Output the (X, Y) coordinate of the center of the cell containing the given text.  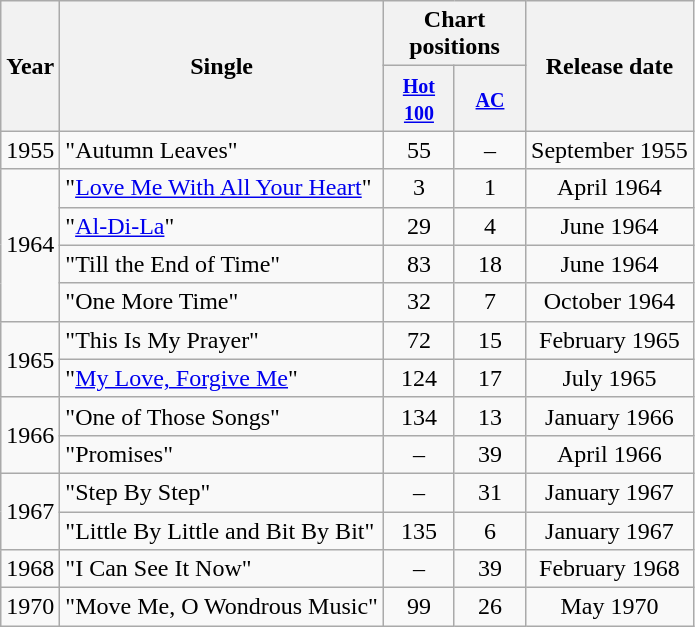
3 (418, 188)
26 (490, 607)
"Move Me, O Wondrous Music" (222, 607)
13 (490, 416)
January 1966 (610, 416)
"My Love, Forgive Me" (222, 378)
"Love Me With All Your Heart" (222, 188)
Chart positions (454, 34)
"Promises" (222, 454)
October 1964 (610, 302)
99 (418, 607)
"One of Those Songs" (222, 416)
May 1970 (610, 607)
"Al-Di-La" (222, 226)
1965 (30, 359)
1967 (30, 511)
1966 (30, 435)
"Step By Step" (222, 492)
September 1955 (610, 150)
"One More Time" (222, 302)
1968 (30, 569)
Hot 100 (418, 98)
124 (418, 378)
April 1964 (610, 188)
83 (418, 264)
February 1965 (610, 340)
18 (490, 264)
55 (418, 150)
1 (490, 188)
"Till the End of Time" (222, 264)
4 (490, 226)
29 (418, 226)
1970 (30, 607)
72 (418, 340)
32 (418, 302)
Single (222, 66)
"I Can See It Now" (222, 569)
July 1965 (610, 378)
135 (418, 531)
6 (490, 531)
"Little By Little and Bit By Bit" (222, 531)
1955 (30, 150)
April 1966 (610, 454)
134 (418, 416)
AC (490, 98)
February 1968 (610, 569)
"This Is My Prayer" (222, 340)
1964 (30, 245)
Year (30, 66)
7 (490, 302)
Release date (610, 66)
31 (490, 492)
"Autumn Leaves" (222, 150)
15 (490, 340)
17 (490, 378)
